For the text-containing cell, return its midpoint in (x, y) coordinate format. 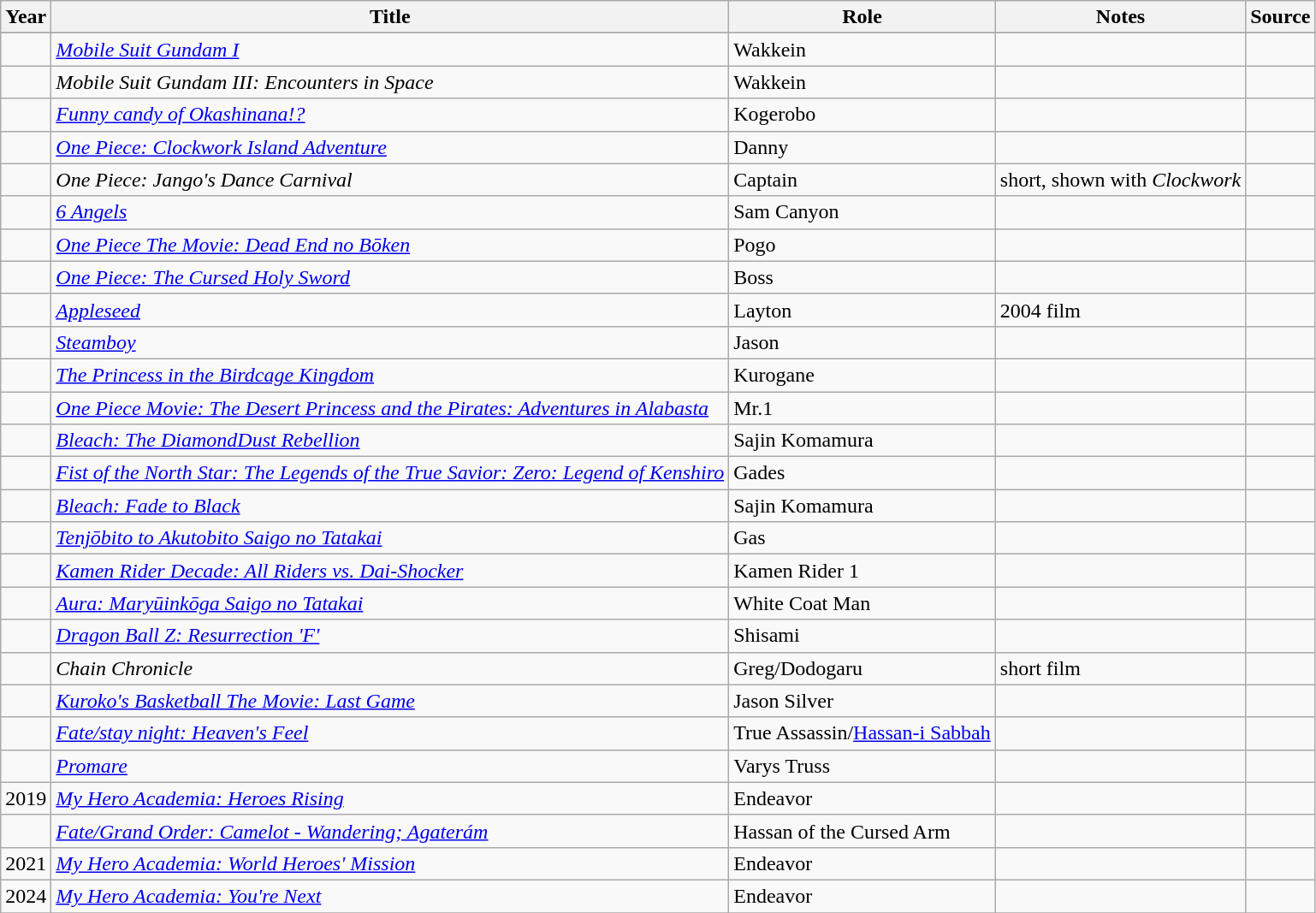
Title (390, 17)
Year (26, 17)
Role (863, 17)
My Hero Academia: World Heroes' Mission (390, 863)
Captain (863, 180)
The Princess in the Birdcage Kingdom (390, 375)
Boss (863, 277)
Shisami (863, 636)
Kuroko's Basketball The Movie: Last Game (390, 701)
Steamboy (390, 342)
Hassan of the Cursed Arm (863, 831)
My Hero Academia: You're Next (390, 896)
2004 film (1120, 310)
6 Angels (390, 212)
Sam Canyon (863, 212)
Mobile Suit Gundam I (390, 50)
Gades (863, 473)
Kogerobo (863, 115)
Fate/Grand Order: Camelot - Wandering; Agaterám (390, 831)
2021 (26, 863)
One Piece: Clockwork Island Adventure (390, 147)
White Coat Man (863, 603)
Promare (390, 766)
Bleach: Fade to Black (390, 506)
Dragon Ball Z: Resurrection 'F' (390, 636)
Jason Silver (863, 701)
Funny candy of Okashinana!? (390, 115)
Tenjōbito to Akutobito Saigo no Tatakai (390, 538)
2024 (26, 896)
Pogo (863, 245)
short, shown with Clockwork (1120, 180)
Gas (863, 538)
Kamen Rider Decade: All Riders vs. Dai-Shocker (390, 571)
Kurogane (863, 375)
2019 (26, 798)
Bleach: The DiamondDust Rebellion (390, 441)
True Assassin/Hassan-i Sabbah (863, 733)
Mr.1 (863, 408)
Aura: Maryūinkōga Saigo no Tatakai (390, 603)
Fate/stay night: Heaven's Feel (390, 733)
Source (1280, 17)
short film (1120, 668)
One Piece The Movie: Dead End no Bōken (390, 245)
One Piece: Jango's Dance Carnival (390, 180)
Notes (1120, 17)
Chain Chronicle (390, 668)
My Hero Academia: Heroes Rising (390, 798)
Appleseed (390, 310)
Greg/Dodogaru (863, 668)
One Piece: The Cursed Holy Sword (390, 277)
Jason (863, 342)
Varys Truss (863, 766)
One Piece Movie: The Desert Princess and the Pirates: Adventures in Alabasta (390, 408)
Layton (863, 310)
Kamen Rider 1 (863, 571)
Fist of the North Star: The Legends of the True Savior: Zero: Legend of Kenshiro (390, 473)
Mobile Suit Gundam III: Encounters in Space (390, 82)
Danny (863, 147)
